Search for the cell housing the specified text and yield its (x, y) center coordinate. 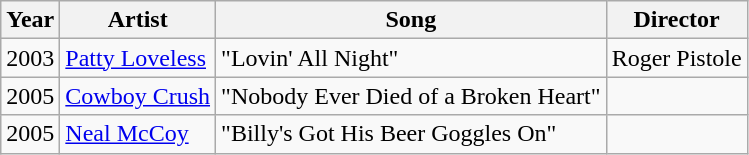
Song (412, 20)
Roger Pistole (676, 58)
Year (30, 20)
"Billy's Got His Beer Goggles On" (412, 134)
Cowboy Crush (138, 96)
Artist (138, 20)
Director (676, 20)
Patty Loveless (138, 58)
"Nobody Ever Died of a Broken Heart" (412, 96)
2003 (30, 58)
"Lovin' All Night" (412, 58)
Neal McCoy (138, 134)
